From the cell containing the given text, extract its center point as [x, y] coordinate. 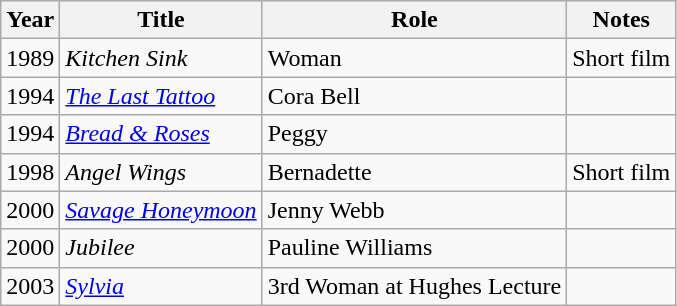
Cora Bell [414, 96]
Title [161, 20]
Jubilee [161, 248]
Bread & Roses [161, 134]
Kitchen Sink [161, 58]
1998 [30, 172]
Notes [622, 20]
3rd Woman at Hughes Lecture [414, 286]
The Last Tattoo [161, 96]
Angel Wings [161, 172]
Year [30, 20]
Role [414, 20]
Woman [414, 58]
2003 [30, 286]
Sylvia [161, 286]
Jenny Webb [414, 210]
Pauline Williams [414, 248]
Peggy [414, 134]
Bernadette [414, 172]
1989 [30, 58]
Savage Honeymoon [161, 210]
